Determine the (X, Y) coordinate at the center of the cell enclosing the given text.  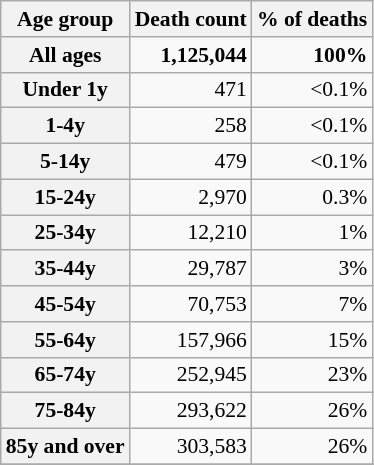
25-34y (66, 233)
100% (312, 55)
55-64y (66, 340)
85y and over (66, 447)
12,210 (191, 233)
252,945 (191, 375)
258 (191, 126)
5-14y (66, 162)
70,753 (191, 304)
471 (191, 90)
1-4y (66, 126)
3% (312, 269)
75-84y (66, 411)
157,966 (191, 340)
% of deaths (312, 19)
0.3% (312, 197)
1,125,044 (191, 55)
35-44y (66, 269)
Age group (66, 19)
7% (312, 304)
479 (191, 162)
15-24y (66, 197)
65-74y (66, 375)
All ages (66, 55)
Under 1y (66, 90)
293,622 (191, 411)
45-54y (66, 304)
23% (312, 375)
303,583 (191, 447)
29,787 (191, 269)
1% (312, 233)
Death count (191, 19)
15% (312, 340)
2,970 (191, 197)
